Return (X, Y) of the center of cell containing provided text 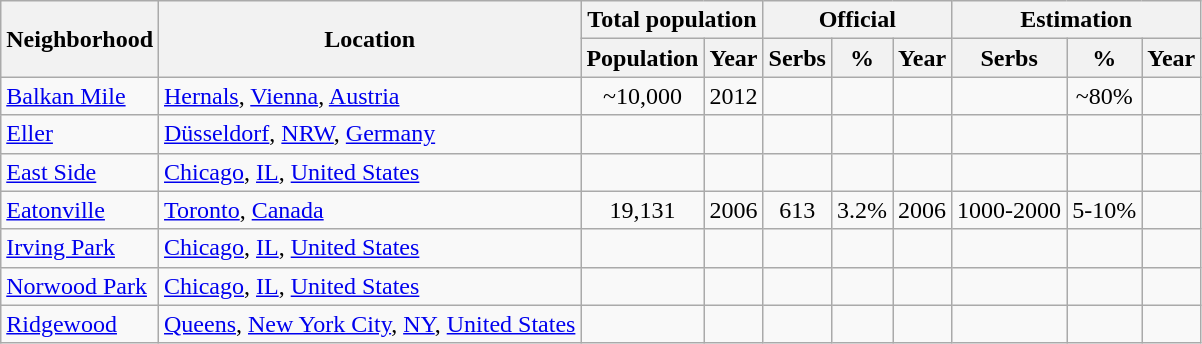
East Side (80, 172)
Düsseldorf, NRW, Germany (370, 134)
Official (858, 20)
1000-2000 (1010, 210)
Hernals, Vienna, Austria (370, 96)
Norwood Park (80, 286)
Queens, New York City, NY, United States (370, 324)
19,131 (642, 210)
Toronto, Canada (370, 210)
Population (642, 58)
2012 (734, 96)
3.2% (862, 210)
613 (797, 210)
Balkan Mile (80, 96)
Ridgewood (80, 324)
Location (370, 39)
5-10% (1104, 210)
Estimation (1076, 20)
Eller (80, 134)
Total population (672, 20)
Neighborhood (80, 39)
Irving Park (80, 248)
~80% (1104, 96)
Eatonville (80, 210)
~10,000 (642, 96)
